Identify which cell holds the provided text, then report its [x, y] central coordinate. 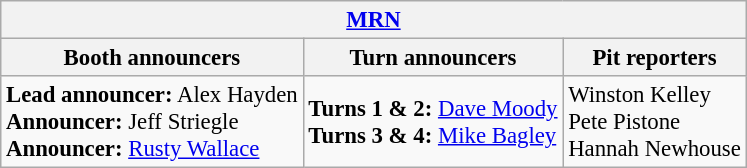
Turn announcers [433, 58]
Booth announcers [152, 58]
MRN [374, 20]
Pit reporters [654, 58]
Winston KelleyPete PistoneHannah Newhouse [654, 122]
Turns 1 & 2: Dave Moody Turns 3 & 4: Mike Bagley [433, 122]
Lead announcer: Alex HaydenAnnouncer: Jeff StriegleAnnouncer: Rusty Wallace [152, 122]
